For the text-containing cell, return its midpoint in [x, y] coordinate format. 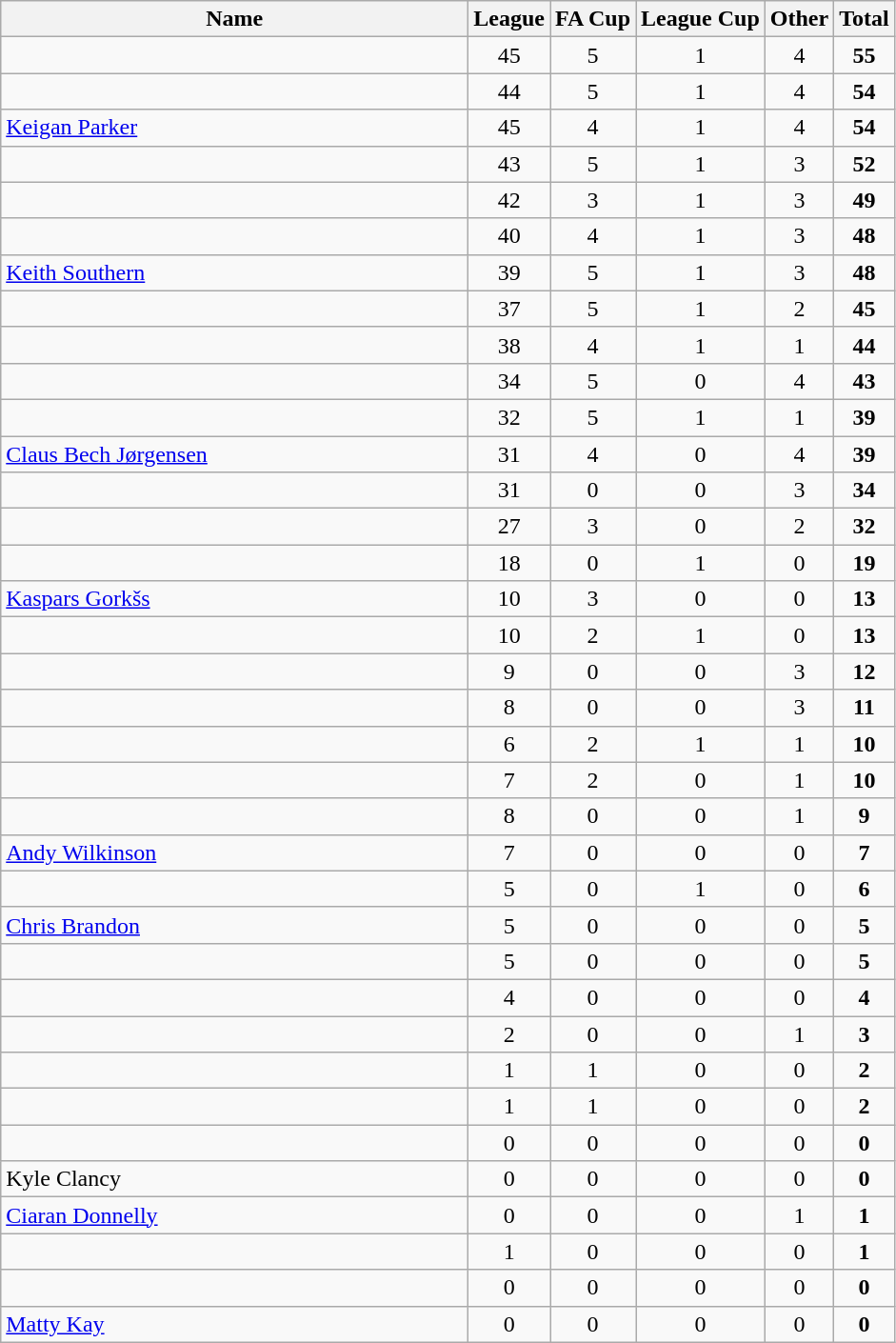
Keigan Parker [234, 128]
Other [799, 19]
42 [509, 200]
11 [865, 708]
19 [865, 563]
18 [509, 563]
49 [865, 200]
27 [509, 527]
League Cup [701, 19]
Chris Brandon [234, 925]
Keith Southern [234, 272]
Matty Kay [234, 1324]
37 [509, 309]
38 [509, 345]
Total [865, 19]
52 [865, 164]
League [509, 19]
55 [865, 55]
Ciaran Donnelly [234, 1215]
Kyle Clancy [234, 1179]
Name [234, 19]
Claus Bech Jørgensen [234, 454]
FA Cup [593, 19]
40 [509, 236]
Andy Wilkinson [234, 852]
12 [865, 671]
Kaspars Gorkšs [234, 599]
